Find where the given text appears and provide that cell's center as (x, y) coordinate. 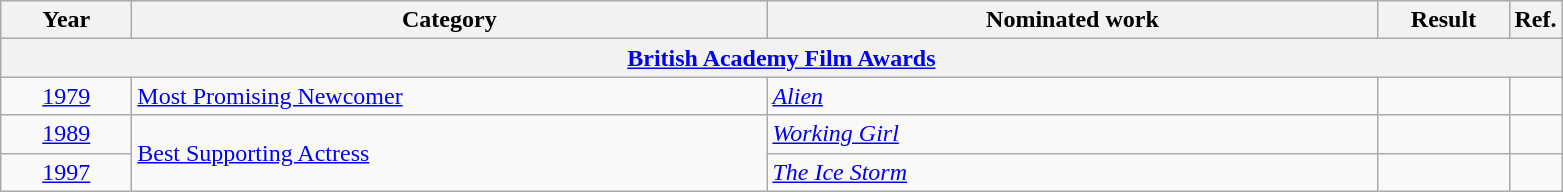
Nominated work (1072, 20)
Year (66, 20)
1997 (66, 172)
1979 (66, 96)
Ref. (1536, 20)
Alien (1072, 96)
British Academy Film Awards (782, 58)
Result (1444, 20)
1989 (66, 134)
Best Supporting Actress (450, 153)
Working Girl (1072, 134)
Category (450, 20)
The Ice Storm (1072, 172)
Most Promising Newcomer (450, 96)
